Scan for the cell matching the given text and deliver its (X, Y) coordinate at center. 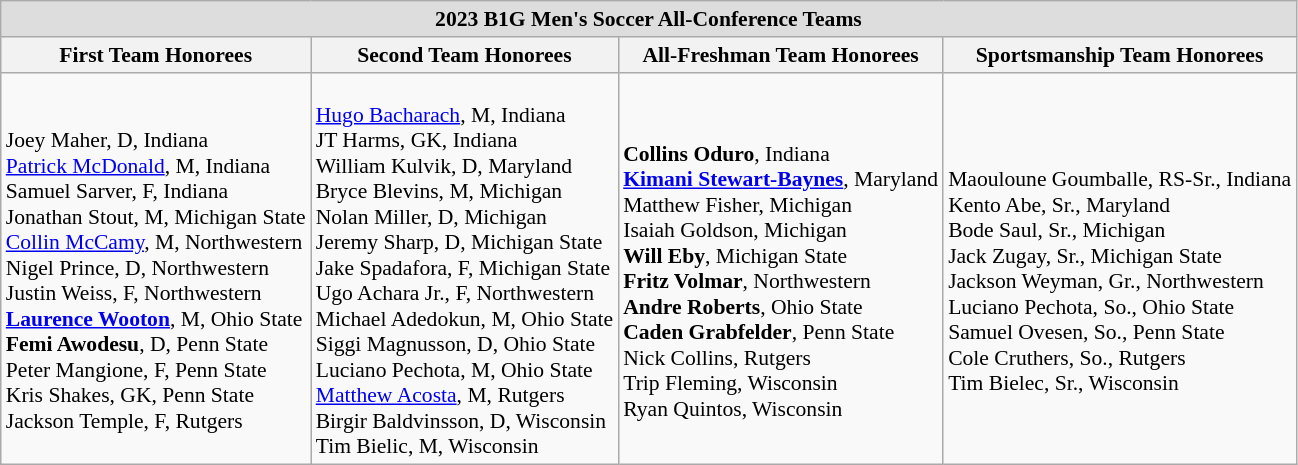
All-Freshman Team Honorees (780, 55)
First Team Honorees (156, 55)
Second Team Honorees (465, 55)
2023 B1G Men's Soccer All-Conference Teams (648, 19)
Sportsmanship Team Honorees (1120, 55)
